Provide the (X, Y) coordinate of the cell's center where the given text is located.  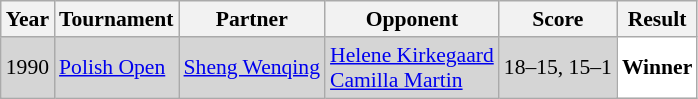
Helene Kirkegaard Camilla Martin (412, 68)
18–15, 15–1 (558, 68)
1990 (28, 68)
Winner (658, 68)
Result (658, 19)
Partner (252, 19)
Opponent (412, 19)
Sheng Wenqing (252, 68)
Year (28, 19)
Polish Open (116, 68)
Tournament (116, 19)
Score (558, 19)
